Output the (x, y) coordinate of the center of the cell containing the given text.  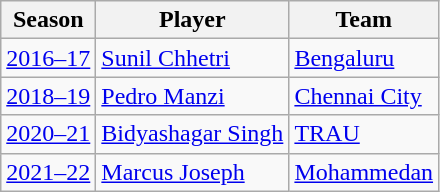
Marcus Joseph (192, 172)
Chennai City (364, 96)
Mohammedan (364, 172)
Player (192, 20)
Bengaluru (364, 58)
2016–17 (48, 58)
Sunil Chhetri (192, 58)
2021–22 (48, 172)
Team (364, 20)
2020–21 (48, 134)
Pedro Manzi (192, 96)
Season (48, 20)
TRAU (364, 134)
Bidyashagar Singh (192, 134)
2018–19 (48, 96)
